Extract the (x, y) coordinate from the center of the cell holding the provided text.  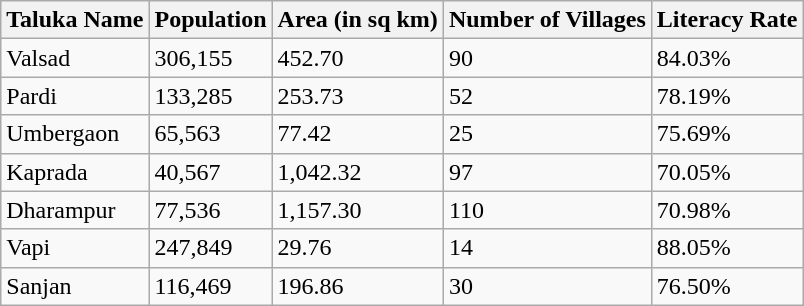
247,849 (210, 248)
97 (547, 172)
70.05% (727, 172)
Umbergaon (75, 134)
75.69% (727, 134)
70.98% (727, 210)
Number of Villages (547, 20)
29.76 (358, 248)
77.42 (358, 134)
84.03% (727, 58)
196.86 (358, 286)
90 (547, 58)
1,042.32 (358, 172)
1,157.30 (358, 210)
Literacy Rate (727, 20)
88.05% (727, 248)
76.50% (727, 286)
40,567 (210, 172)
Kaprada (75, 172)
25 (547, 134)
110 (547, 210)
Vapi (75, 248)
116,469 (210, 286)
Sanjan (75, 286)
65,563 (210, 134)
Population (210, 20)
253.73 (358, 96)
Valsad (75, 58)
78.19% (727, 96)
Dharampur (75, 210)
133,285 (210, 96)
52 (547, 96)
30 (547, 286)
Pardi (75, 96)
Taluka Name (75, 20)
452.70 (358, 58)
14 (547, 248)
306,155 (210, 58)
77,536 (210, 210)
Area (in sq km) (358, 20)
